Identify which cell holds the provided text, then report its [X, Y] central coordinate. 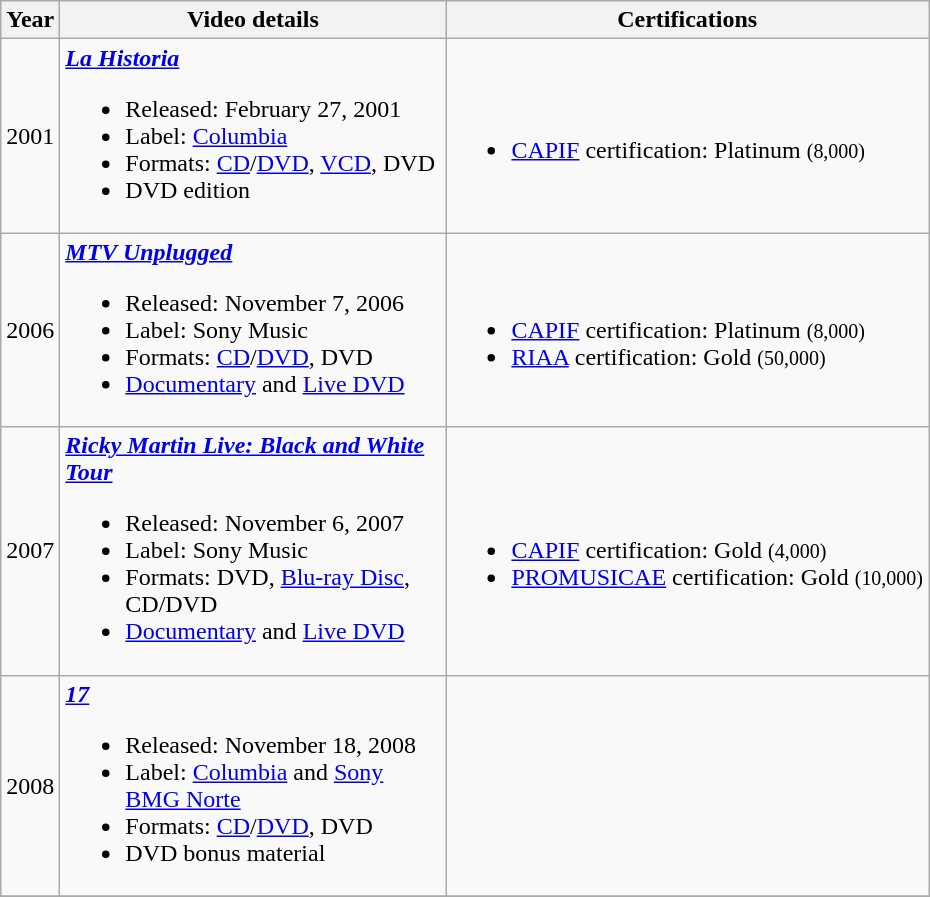
Certifications [688, 20]
Ricky Martin Live: Black and White TourReleased: November 6, 2007Label: Sony MusicFormats: DVD, Blu-ray Disc, CD/DVDDocumentary and Live DVD [253, 551]
CAPIF certification: Gold (4,000)PROMUSICAE certification: Gold (10,000) [688, 551]
2008 [30, 786]
17Released: November 18, 2008Label: Columbia and Sony BMG NorteFormats: CD/DVD, DVDDVD bonus material [253, 786]
Year [30, 20]
2001 [30, 136]
CAPIF certification: Platinum (8,000)RIAA certification: Gold (50,000) [688, 330]
La HistoriaReleased: February 27, 2001Label: ColumbiaFormats: CD/DVD, VCD, DVDDVD edition [253, 136]
2006 [30, 330]
Video details [253, 20]
CAPIF certification: Platinum (8,000) [688, 136]
MTV UnpluggedReleased: November 7, 2006Label: Sony MusicFormats: CD/DVD, DVDDocumentary and Live DVD [253, 330]
2007 [30, 551]
